Return [x, y] of the center of cell containing provided text 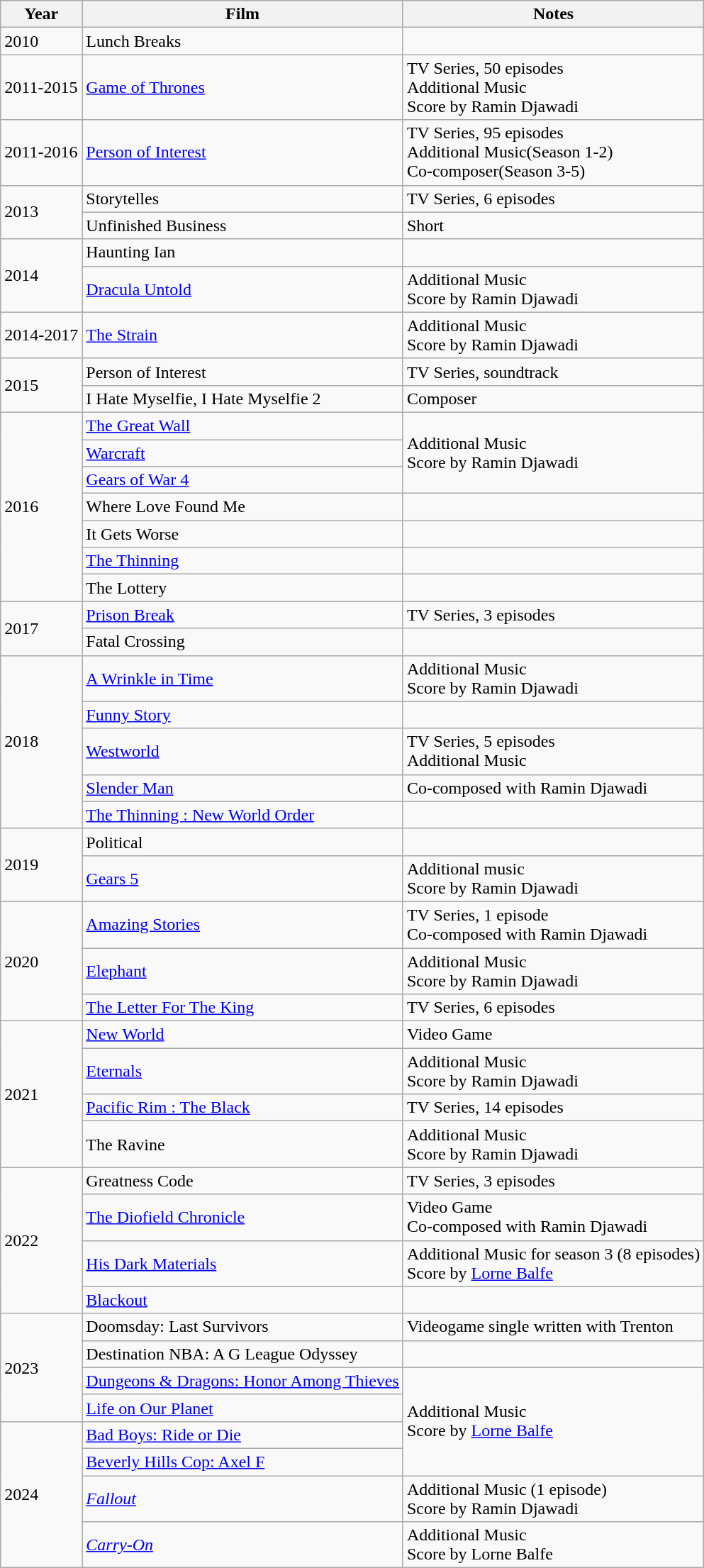
Westworld [242, 752]
Video GameCo-composed with Ramin Djawadi [553, 1217]
Destination NBA: A G League Odyssey [242, 1354]
Elephant [242, 970]
2010 [41, 41]
Game of Thrones [242, 87]
TV Series, 1 episodeCo-composed with Ramin Djawadi [553, 925]
The Great Wall [242, 426]
2022 [41, 1240]
Fatal Crossing [242, 642]
Unfinished Business [242, 226]
Pacific Rim : The Black [242, 1108]
The Diofield Chronicle [242, 1217]
2014 [41, 275]
Funny Story [242, 715]
Film [242, 14]
I Hate Myselfie, I Hate Myselfie 2 [242, 399]
The Thinning : New World Order [242, 815]
2024 [41, 1494]
Short [553, 226]
Dungeons & Dragons: Honor Among Thieves [242, 1381]
The Thinning [242, 561]
Fallout [242, 1498]
Storytelles [242, 199]
Warcraft [242, 453]
Additional musicScore by Ramin Djawadi [553, 878]
Beverly Hills Cop: Axel F [242, 1462]
TV Series, 50 episodes Additional MusicScore by Ramin Djawadi [553, 87]
New World [242, 1035]
Slender Man [242, 788]
His Dark Materials [242, 1264]
The Lottery [242, 588]
2017 [41, 628]
2015 [41, 385]
Political [242, 842]
TV Series, 5 episodesAdditional Music [553, 752]
Gears 5 [242, 878]
2019 [41, 865]
Bad Boys: Ride or Die [242, 1435]
2011-2016 [41, 152]
Prison Break [242, 615]
Doomsday: Last Survivors [242, 1327]
Lunch Breaks [242, 41]
Year [41, 14]
2018 [41, 742]
Where Love Found Me [242, 507]
The Letter For The King [242, 1008]
Amazing Stories [242, 925]
A Wrinkle in Time [242, 678]
Gears of War 4 [242, 480]
Co-composed with Ramin Djawadi [553, 788]
Additional Music for season 3 (8 episodes)Score by Lorne Balfe [553, 1264]
Eternals [242, 1071]
Video Game [553, 1035]
Notes [553, 14]
2013 [41, 212]
Dracula Untold [242, 289]
Life on Our Planet [242, 1408]
Blackout [242, 1300]
TV Series, soundtrack [553, 372]
Greatness Code [242, 1181]
2021 [41, 1094]
Videogame single written with Trenton [553, 1327]
It Gets Worse [242, 534]
TV Series, 95 episodesAdditional Music(Season 1-2)Co-composer(Season 3-5) [553, 152]
2011-2015 [41, 87]
TV Series, 14 episodes [553, 1108]
2014-2017 [41, 335]
Additional Music (1 episode)Score by Ramin Djawadi [553, 1498]
Carry-On [242, 1545]
2023 [41, 1367]
Composer [553, 399]
2020 [41, 961]
Haunting Ian [242, 252]
The Ravine [242, 1145]
The Strain [242, 335]
2016 [41, 506]
